Pinpoint the cell where the given text exists, returning its [X, Y] midpoint coordinate. 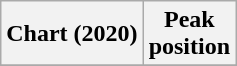
Peakposition [189, 34]
Chart (2020) [72, 34]
